Pinpoint the cell where the given text exists, returning its [X, Y] midpoint coordinate. 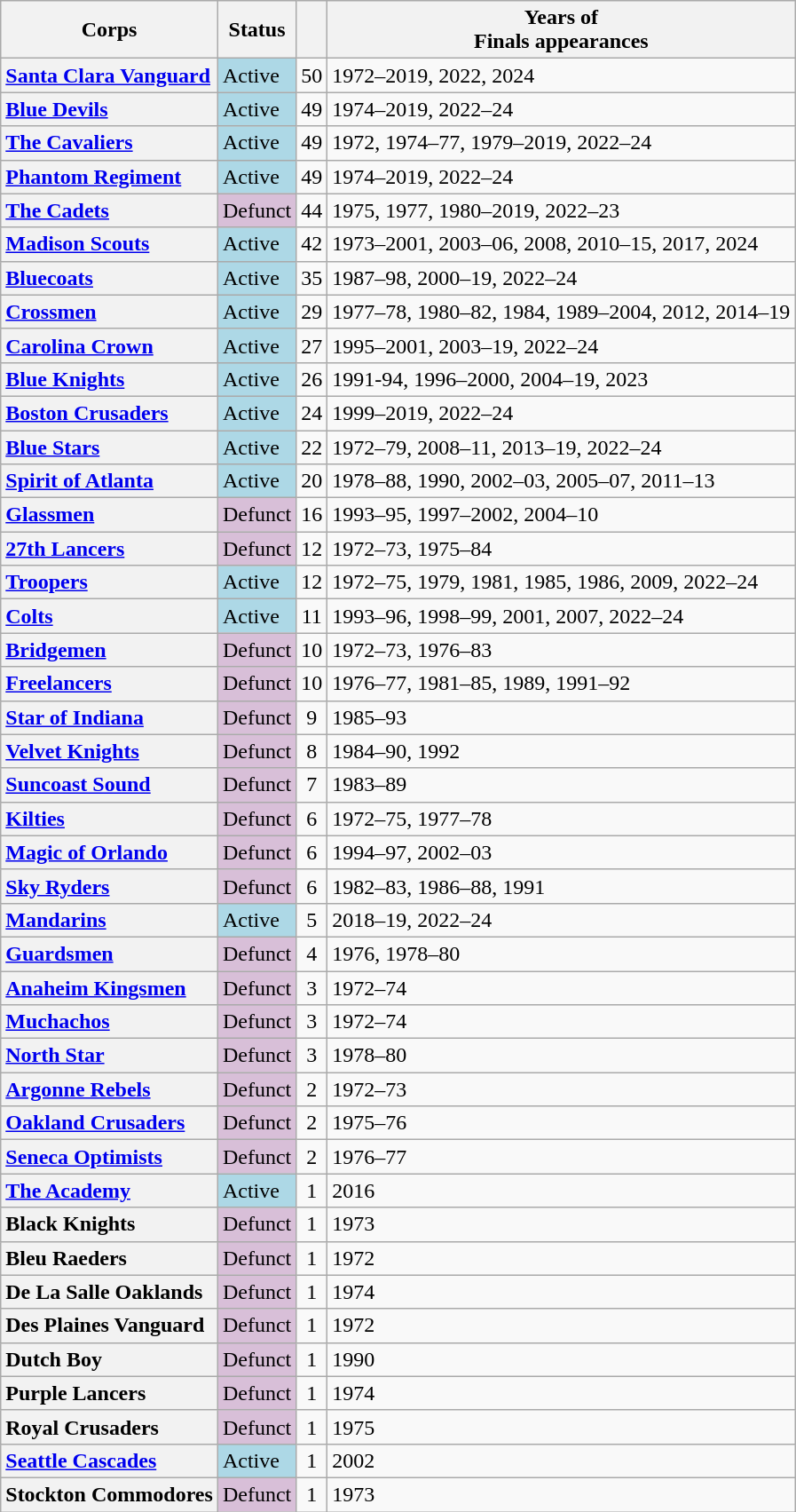
Guardsmen [110, 954]
7 [312, 785]
1972–73, 1976–83 [561, 650]
26 [312, 379]
11 [312, 616]
1978–88, 1990, 2002–03, 2005–07, 2011–13 [561, 481]
44 [312, 210]
Sky Ryders [110, 886]
The Cavaliers [110, 143]
22 [312, 447]
The Academy [110, 1191]
Colts [110, 616]
1975, 1977, 1980–2019, 2022–23 [561, 210]
1982–83, 1986–88, 1991 [561, 886]
Blue Devils [110, 109]
1991-94, 1996–2000, 2004–19, 2023 [561, 379]
Corps [110, 30]
Velvet Knights [110, 751]
Seattle Cascades [110, 1461]
1972–79, 2008–11, 2013–19, 2022–24 [561, 447]
Black Knights [110, 1224]
1977–78, 1980–82, 1984, 1989–2004, 2012, 2014–19 [561, 312]
1993–95, 1997–2002, 2004–10 [561, 515]
Status [256, 30]
50 [312, 75]
1975 [561, 1427]
42 [312, 244]
Santa Clara Vanguard [110, 75]
5 [312, 920]
Dutch Boy [110, 1359]
1972–75, 1977–78 [561, 819]
Des Plaines Vanguard [110, 1326]
Boston Crusaders [110, 413]
1994–97, 2002–03 [561, 852]
Muchachos [110, 1022]
35 [312, 278]
Bleu Raeders [110, 1258]
De La Salle Oaklands [110, 1292]
1993–96, 1998–99, 2001, 2007, 2022–24 [561, 616]
16 [312, 515]
1972–75, 1979, 1981, 1985, 1986, 2009, 2022–24 [561, 582]
1972–73 [561, 1089]
4 [312, 954]
1985–93 [561, 717]
Stockton Commodores [110, 1494]
1990 [561, 1359]
Crossmen [110, 312]
1976–77, 1981–85, 1989, 1991–92 [561, 684]
North Star [110, 1056]
24 [312, 413]
Freelancers [110, 684]
1983–89 [561, 785]
20 [312, 481]
1999–2019, 2022–24 [561, 413]
Purple Lancers [110, 1393]
Madison Scouts [110, 244]
Troopers [110, 582]
Spirit of Atlanta [110, 481]
Anaheim Kingsmen [110, 988]
Magic of Orlando [110, 852]
1995–2001, 2003–19, 2022–24 [561, 345]
1975–76 [561, 1123]
Royal Crusaders [110, 1427]
Years ofFinals appearances [561, 30]
Argonne Rebels [110, 1089]
1972–2019, 2022, 2024 [561, 75]
Oakland Crusaders [110, 1123]
2002 [561, 1461]
1987–98, 2000–19, 2022–24 [561, 278]
27th Lancers [110, 549]
Kilties [110, 819]
29 [312, 312]
Blue Knights [110, 379]
1972, 1974–77, 1979–2019, 2022–24 [561, 143]
9 [312, 717]
Star of Indiana [110, 717]
Seneca Optimists [110, 1157]
The Cadets [110, 210]
2016 [561, 1191]
1978–80 [561, 1056]
8 [312, 751]
Glassmen [110, 515]
27 [312, 345]
Carolina Crown [110, 345]
1973–2001, 2003–06, 2008, 2010–15, 2017, 2024 [561, 244]
Bridgemen [110, 650]
1976–77 [561, 1157]
Blue Stars [110, 447]
2018–19, 2022–24 [561, 920]
Mandarins [110, 920]
Bluecoats [110, 278]
Phantom Regiment [110, 177]
1976, 1978–80 [561, 954]
Suncoast Sound [110, 785]
1972–73, 1975–84 [561, 549]
1984–90, 1992 [561, 751]
